Pinpoint the cell where the given text exists, returning its [X, Y] midpoint coordinate. 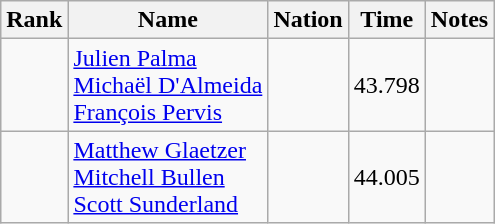
Rank [34, 20]
Julien PalmaMichaël D'AlmeidaFrançois Pervis [168, 85]
Notes [459, 20]
Time [386, 20]
Nation [308, 20]
43.798 [386, 85]
Name [168, 20]
44.005 [386, 177]
Matthew GlaetzerMitchell BullenScott Sunderland [168, 177]
